From the cell containing the given text, extract its center point as (x, y) coordinate. 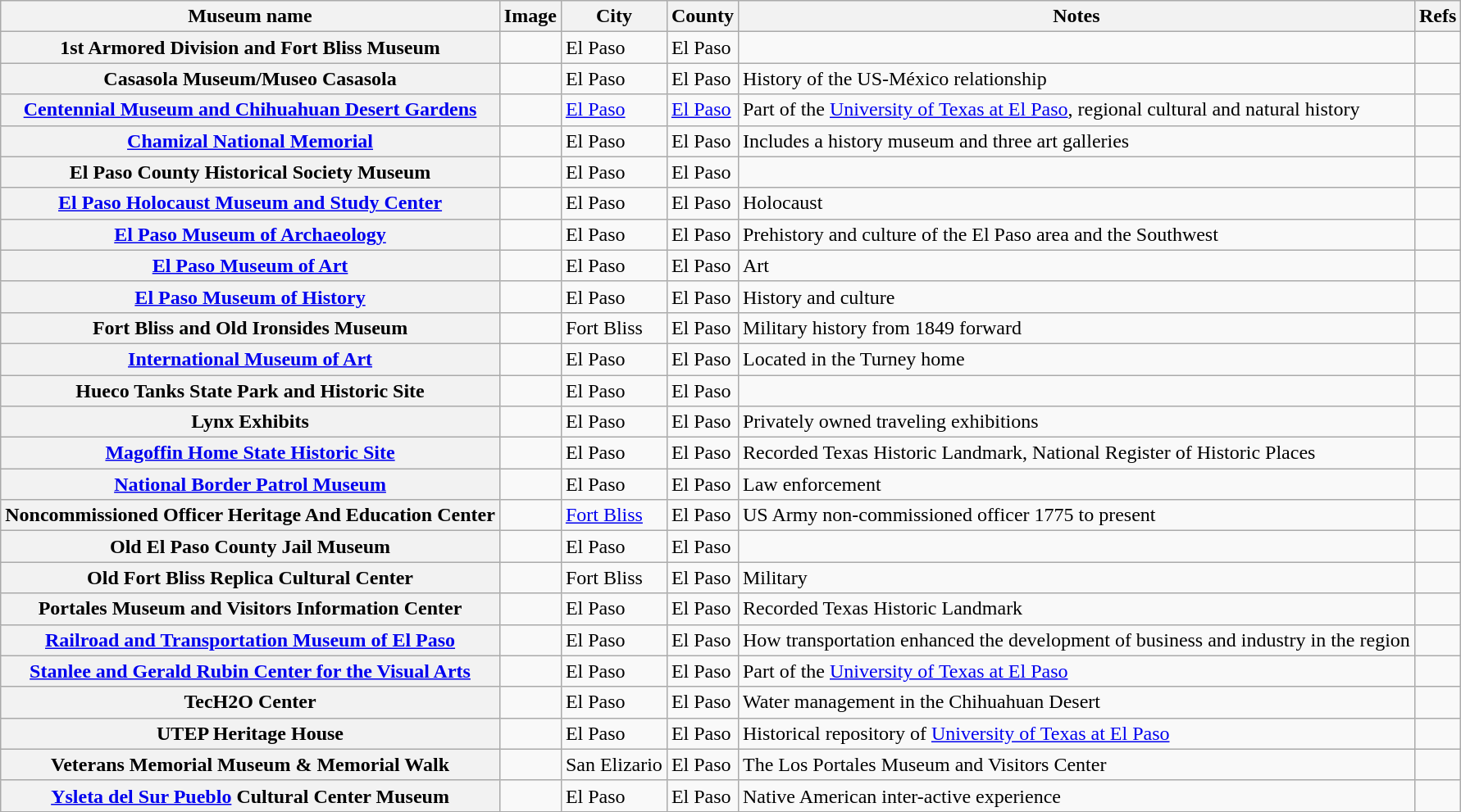
International Museum of Art (251, 359)
1st Armored Division and Fort Bliss Museum (251, 48)
Magoffin Home State Historic Site (251, 453)
How transportation enhanced the development of business and industry in the region (1076, 640)
Old El Paso County Jail Museum (251, 547)
Museum name (251, 16)
National Border Patrol Museum (251, 484)
Hueco Tanks State Park and Historic Site (251, 391)
Native American inter-active experience (1076, 796)
The Los Portales Museum and Visitors Center (1076, 764)
Chamizal National Memorial (251, 141)
Prehistory and culture of the El Paso area and the Southwest (1076, 234)
History of the US-México relationship (1076, 79)
Privately owned traveling exhibitions (1076, 422)
San Elizario (613, 764)
Fort Bliss and Old Ironsides Museum (251, 328)
El Paso Museum of Archaeology (251, 234)
El Paso Holocaust Museum and Study Center (251, 203)
Railroad and Transportation Museum of El Paso (251, 640)
Casasola Museum/Museo Casasola (251, 79)
History and culture (1076, 297)
Military (1076, 578)
Refs (1437, 16)
County (702, 16)
Notes (1076, 16)
Old Fort Bliss Replica Cultural Center (251, 578)
Art (1076, 265)
Holocaust (1076, 203)
Image (530, 16)
Part of the University of Texas at El Paso, regional cultural and natural history (1076, 110)
Law enforcement (1076, 484)
Noncommissioned Officer Heritage And Education Center (251, 515)
El Paso County Historical Society Museum (251, 172)
City (613, 16)
UTEP Heritage House (251, 733)
Historical repository of University of Texas at El Paso (1076, 733)
Ysleta del Sur Pueblo Cultural Center Museum (251, 796)
TecH2O Center (251, 702)
Located in the Turney home (1076, 359)
Recorded Texas Historic Landmark, National Register of Historic Places (1076, 453)
Recorded Texas Historic Landmark (1076, 609)
Water management in the Chihuahuan Desert (1076, 702)
El Paso Museum of History (251, 297)
Part of the University of Texas at El Paso (1076, 671)
El Paso Museum of Art (251, 265)
Veterans Memorial Museum & Memorial Walk (251, 764)
Stanlee and Gerald Rubin Center for the Visual Arts (251, 671)
Includes a history museum and three art galleries (1076, 141)
Military history from 1849 forward (1076, 328)
US Army non-commissioned officer 1775 to present (1076, 515)
Lynx Exhibits (251, 422)
Portales Museum and Visitors Information Center (251, 609)
Centennial Museum and Chihuahuan Desert Gardens (251, 110)
